Determine the (x, y) coordinate at the center of the cell enclosing the given text.  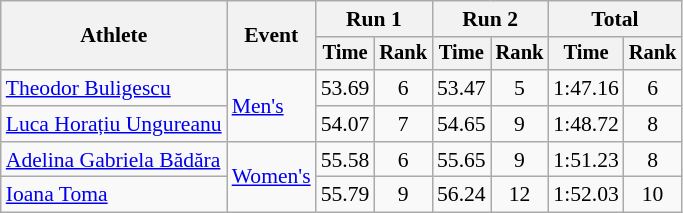
Ioana Toma (114, 195)
Theodor Buligescu (114, 88)
55.79 (346, 195)
Adelina Gabriela Bădăra (114, 160)
Athlete (114, 36)
54.07 (346, 124)
53.47 (462, 88)
1:51.23 (586, 160)
Men's (272, 106)
56.24 (462, 195)
55.58 (346, 160)
Total (614, 19)
Event (272, 36)
5 (520, 88)
12 (520, 195)
1:52.03 (586, 195)
10 (653, 195)
55.65 (462, 160)
1:48.72 (586, 124)
Run 1 (374, 19)
7 (403, 124)
53.69 (346, 88)
Women's (272, 178)
Luca Horațiu Ungureanu (114, 124)
1:47.16 (586, 88)
Run 2 (490, 19)
54.65 (462, 124)
